Return (x, y) of the center of cell containing provided text 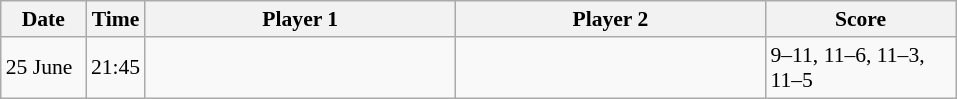
25 June (44, 68)
21:45 (116, 68)
Score (860, 19)
Time (116, 19)
9–11, 11–6, 11–3, 11–5 (860, 68)
Date (44, 19)
Player 2 (610, 19)
Player 1 (300, 19)
